Pinpoint the cell where the given text exists, returning its (X, Y) midpoint coordinate. 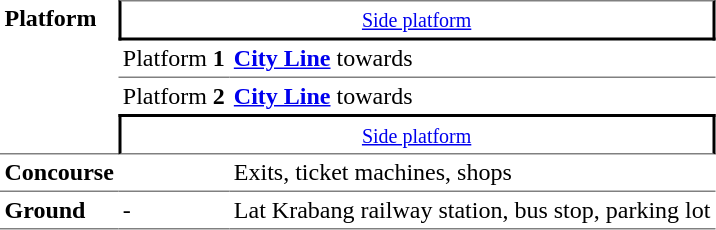
Ground (59, 211)
- (174, 211)
Platform 1 (174, 59)
Lat Krabang railway station, bus stop, parking lot (472, 211)
Platform 2 (174, 96)
Concourse (59, 173)
Platform (59, 77)
Exits, ticket machines, shops (472, 173)
